Provide the [X, Y] coordinate of the cell's center where the given text is located.  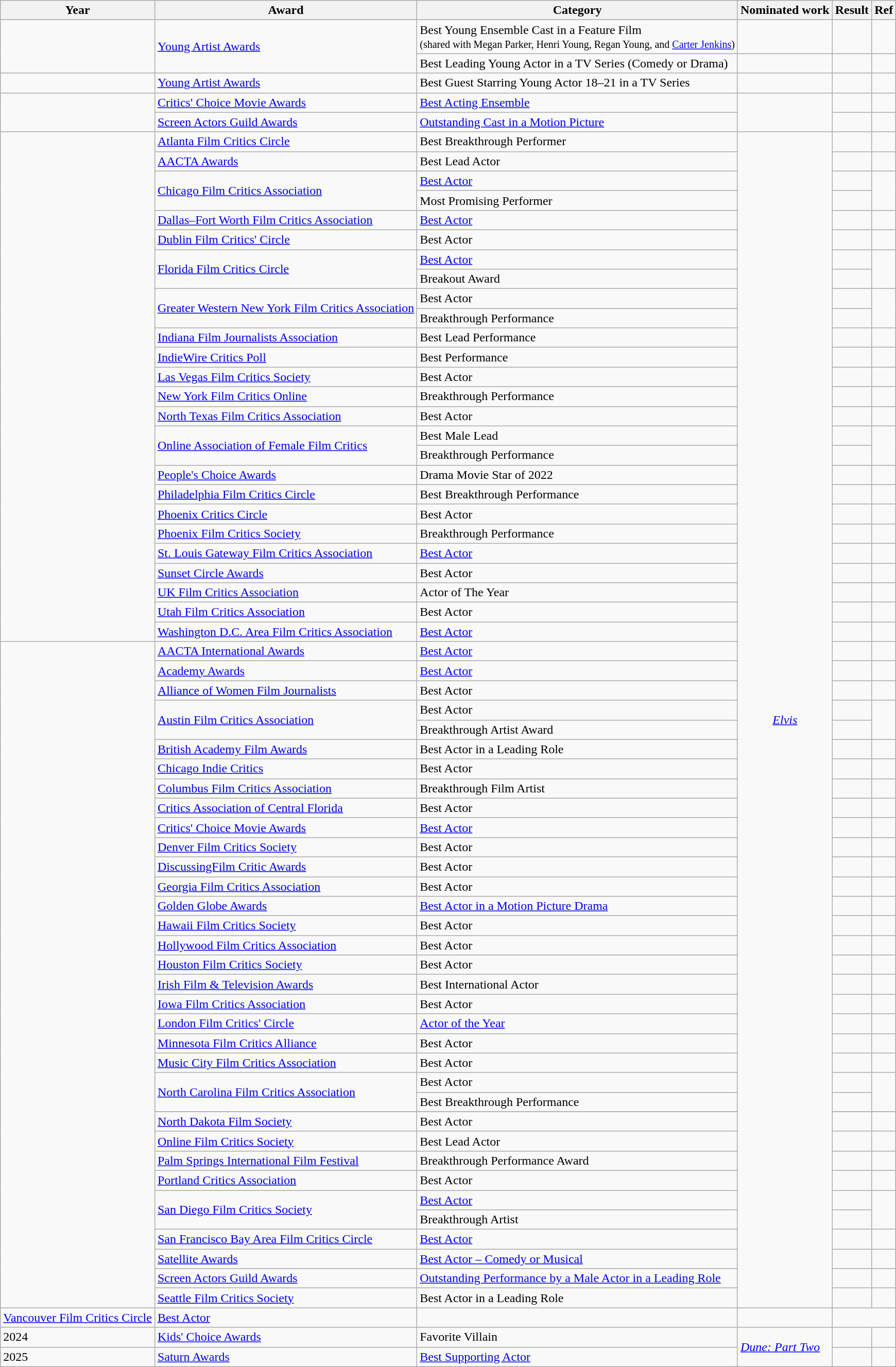
Favorite Villain [578, 1337]
Hawaii Film Critics Society [285, 926]
Hollywood Film Critics Association [285, 945]
Best Lead Performance [578, 338]
Actor of The Year [578, 593]
Most Promising Performer [578, 200]
Category [578, 10]
Dune: Part Two [785, 1347]
Outstanding Cast in a Motion Picture [578, 122]
British Academy Film Awards [285, 749]
Drama Movie Star of 2022 [578, 475]
Dublin Film Critics' Circle [285, 239]
IndieWire Critics Poll [285, 357]
Best International Actor [578, 984]
Breakthrough Artist [578, 1220]
Seattle Film Critics Society [285, 1298]
North Dakota Film Society [285, 1121]
Atlanta Film Critics Circle [285, 142]
Breakthrough Performance Award [578, 1161]
Washington D.C. Area Film Critics Association [285, 632]
Best Leading Young Actor in a TV Series (Comedy or Drama) [578, 63]
Online Association of Female Film Critics [285, 445]
UK Film Critics Association [285, 593]
Philadelphia Film Critics Circle [285, 494]
Elvis [785, 720]
Year [78, 10]
London Film Critics' Circle [285, 1024]
Columbus Film Critics Association [285, 788]
Greater Western New York Film Critics Association [285, 308]
Dallas–Fort Worth Film Critics Association [285, 220]
Minnesota Film Critics Alliance [285, 1043]
Outstanding Performance by a Male Actor in a Leading Role [578, 1278]
Austin Film Critics Association [285, 720]
Phoenix Film Critics Society [285, 533]
Florida Film Critics Circle [285, 269]
Phoenix Critics Circle [285, 514]
New York Film Critics Online [285, 396]
Kids' Choice Awards [285, 1337]
Breakthrough Artist Award [578, 730]
Portland Critics Association [285, 1180]
Best Performance [578, 357]
Best Male Lead [578, 436]
Best Guest Starring Young Actor 18–21 in a TV Series [578, 83]
Breakthrough Film Artist [578, 788]
Vancouver Film Critics Circle [78, 1318]
Houston Film Critics Society [285, 965]
Best Acting Ensemble [578, 102]
Ref [884, 10]
Music City Film Critics Association [285, 1063]
Satellite Awards [285, 1259]
Academy Awards [285, 671]
Indiana Film Journalists Association [285, 338]
Best Young Ensemble Cast in a Feature Film (shared with Megan Parker, Henri Young, Regan Young, and Carter Jenkins) [578, 37]
Best Supporting Actor [578, 1357]
Saturn Awards [285, 1357]
Irish Film & Television Awards [285, 984]
Chicago Indie Critics [285, 769]
North Texas Film Critics Association [285, 416]
Breakout Award [578, 279]
Iowa Film Critics Association [285, 1004]
Chicago Film Critics Association [285, 191]
Sunset Circle Awards [285, 573]
Nominated work [785, 10]
North Carolina Film Critics Association [285, 1092]
Best Breakthrough Performer [578, 142]
Best Actor – Comedy or Musical [578, 1259]
Las Vegas Film Critics Society [285, 377]
Georgia Film Critics Association [285, 886]
Actor of the Year [578, 1024]
Golden Globe Awards [285, 906]
Critics Association of Central Florida [285, 808]
Alliance of Women Film Journalists [285, 690]
San Francisco Bay Area Film Critics Circle [285, 1239]
San Diego Film Critics Society [285, 1210]
Result [852, 10]
2024 [78, 1337]
Denver Film Critics Society [285, 847]
AACTA International Awards [285, 651]
Best Actor in a Motion Picture Drama [578, 906]
People's Choice Awards [285, 475]
AACTA Awards [285, 161]
Award [285, 10]
St. Louis Gateway Film Critics Association [285, 553]
2025 [78, 1357]
Online Film Critics Society [285, 1141]
Utah Film Critics Association [285, 612]
DiscussingFilm Critic Awards [285, 867]
Palm Springs International Film Festival [285, 1161]
